Capture the cell that displays the provided text and extract its (X, Y) central coordinate. 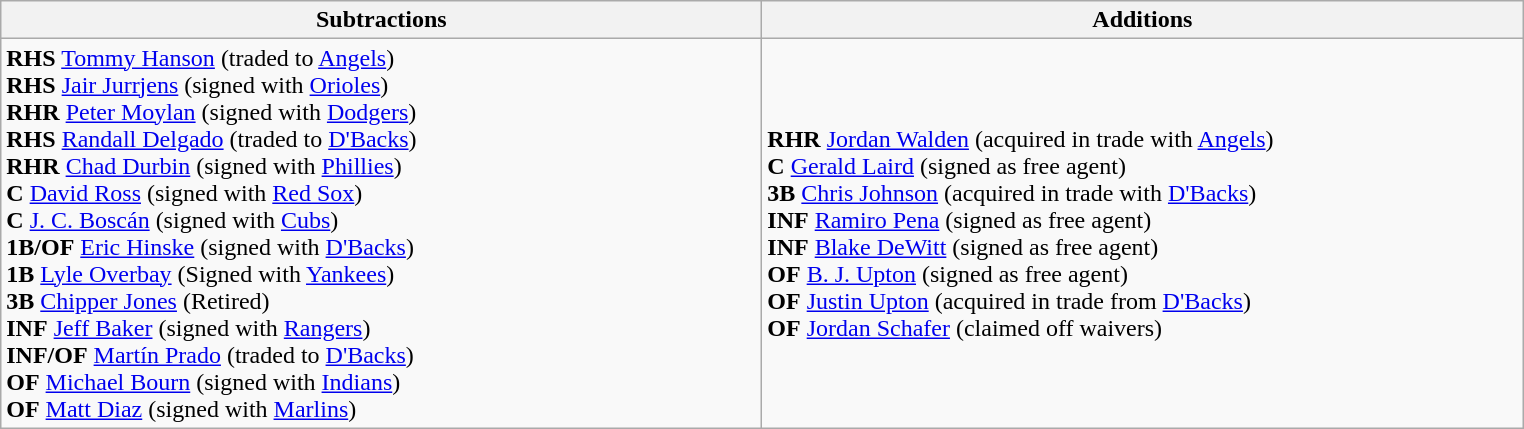
Subtractions (382, 20)
Additions (1142, 20)
